Determine the [X, Y] coordinate at the center of the cell enclosing the given text.  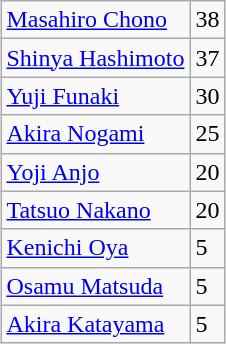
Yuji Funaki [96, 96]
30 [208, 96]
Shinya Hashimoto [96, 58]
Kenichi Oya [96, 248]
38 [208, 20]
Yoji Anjo [96, 172]
Masahiro Chono [96, 20]
Akira Katayama [96, 324]
Osamu Matsuda [96, 286]
Akira Nogami [96, 134]
37 [208, 58]
Tatsuo Nakano [96, 210]
25 [208, 134]
